Capture the cell that displays the provided text and extract its (x, y) central coordinate. 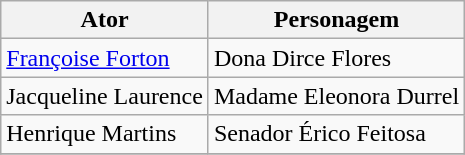
Ator (105, 20)
Madame Eleonora Durrel (336, 96)
Jacqueline Laurence (105, 96)
Senador Érico Feitosa (336, 134)
Dona Dirce Flores (336, 58)
Personagem (336, 20)
Françoise Forton (105, 58)
Henrique Martins (105, 134)
